Identify which cell holds the provided text, then report its (x, y) central coordinate. 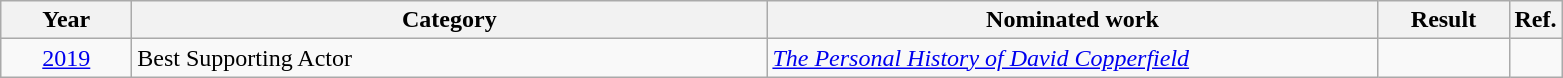
Best Supporting Actor (450, 58)
2019 (66, 58)
Nominated work (1072, 20)
Result (1444, 20)
Category (450, 20)
Ref. (1536, 20)
The Personal History of David Copperfield (1072, 58)
Year (66, 20)
